Find where the given text appears and provide that cell's center as (x, y) coordinate. 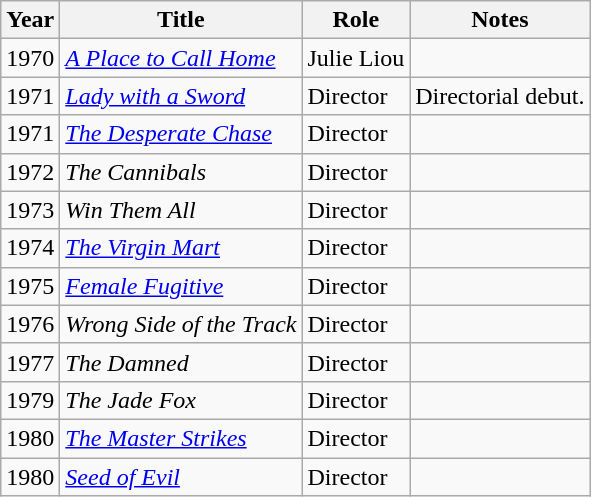
The Desperate Chase (181, 134)
1975 (30, 286)
Title (181, 20)
1976 (30, 324)
Seed of Evil (181, 477)
1974 (30, 248)
1977 (30, 362)
Female Fugitive (181, 286)
1972 (30, 172)
1979 (30, 400)
Win Them All (181, 210)
Lady with a Sword (181, 96)
The Virgin Mart (181, 248)
1970 (30, 58)
Directorial debut. (500, 96)
The Jade Fox (181, 400)
1973 (30, 210)
Role (356, 20)
The Cannibals (181, 172)
Julie Liou (356, 58)
The Damned (181, 362)
A Place to Call Home (181, 58)
Wrong Side of the Track (181, 324)
Year (30, 20)
The Master Strikes (181, 438)
Notes (500, 20)
